Locate the cell with the specified text and output its (x, y) center coordinate. 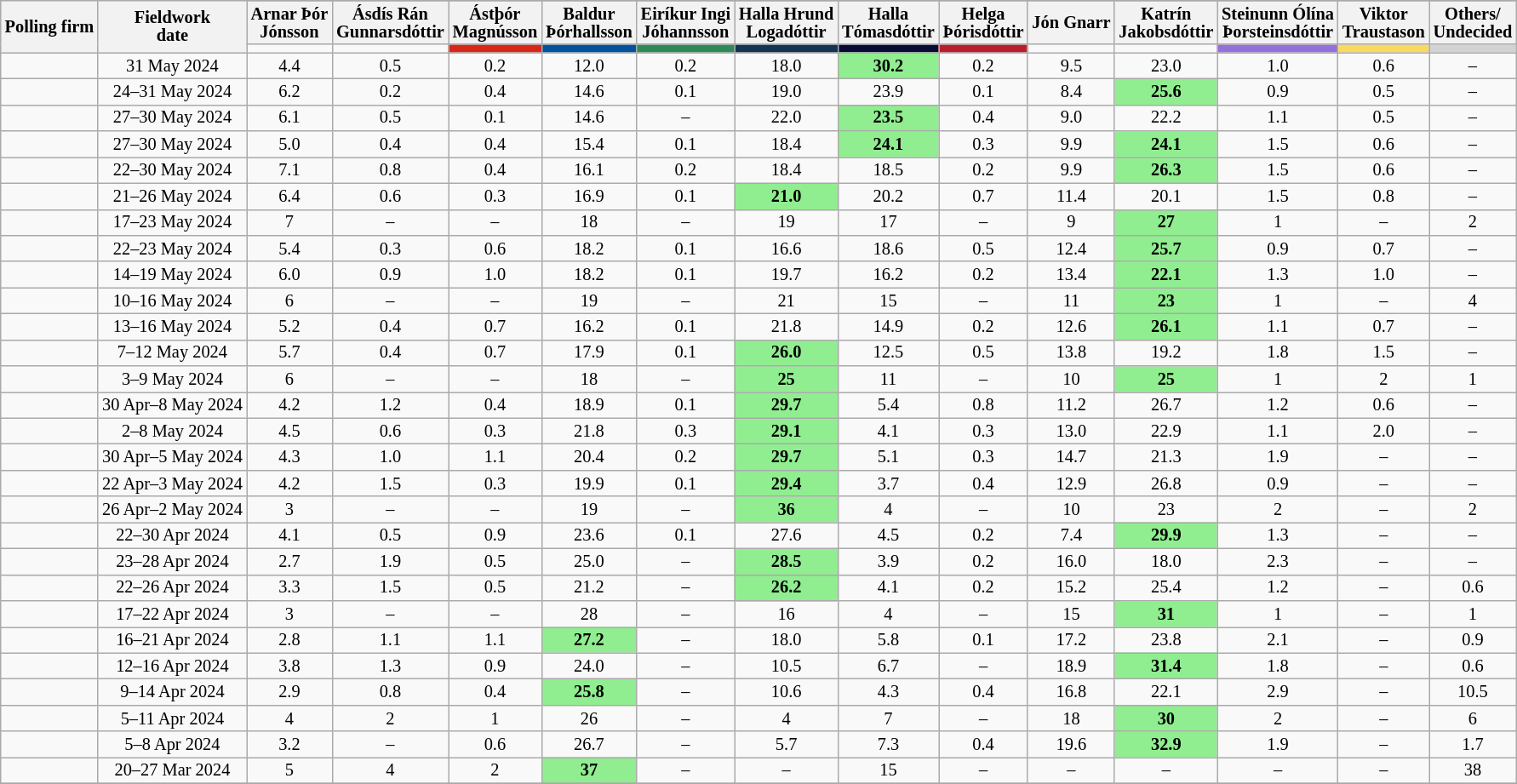
13.4 (1071, 274)
19.2 (1166, 352)
26.2 (787, 587)
16.6 (787, 249)
23.0 (1166, 66)
15.4 (589, 145)
22–23 May 2024 (172, 249)
25.6 (1166, 92)
26 Apr–2 May 2024 (172, 509)
29.4 (787, 484)
17.2 (1071, 640)
21.3 (1166, 458)
2.7 (289, 562)
19.7 (787, 274)
23.8 (1166, 640)
21.0 (787, 196)
6.2 (289, 92)
29.1 (787, 431)
20.4 (589, 458)
14–19 May 2024 (172, 274)
16.9 (589, 196)
22.0 (787, 117)
13–16 May 2024 (172, 327)
13.0 (1071, 431)
17–22 Apr 2024 (172, 613)
ÁstþórMagnússon (495, 22)
18.6 (888, 249)
KatrínJakobsdóttir (1166, 22)
37 (589, 770)
27.6 (787, 535)
8.4 (1071, 92)
22–30 Apr 2024 (172, 535)
30 Apr–5 May 2024 (172, 458)
BaldurÞórhallsson (589, 22)
6.7 (888, 666)
31.4 (1166, 666)
3–9 May 2024 (172, 380)
25.8 (589, 691)
17–23 May 2024 (172, 223)
4.4 (289, 66)
2.0 (1384, 431)
5.8 (888, 640)
Arnar ÞórJónsson (289, 22)
30 Apr–8 May 2024 (172, 405)
23–28 Apr 2024 (172, 562)
17 (888, 223)
19.9 (589, 484)
HelgaÞórisdóttir (984, 22)
27.2 (589, 640)
3.9 (888, 562)
30.2 (888, 66)
26.1 (1166, 327)
3.7 (888, 484)
7–12 May 2024 (172, 352)
14.7 (1071, 458)
19.6 (1071, 744)
22–30 May 2024 (172, 170)
26 (589, 718)
7.1 (289, 170)
12.9 (1071, 484)
16–21 Apr 2024 (172, 640)
25.4 (1166, 587)
24–31 May 2024 (172, 92)
21–26 May 2024 (172, 196)
12.0 (589, 66)
15.2 (1071, 587)
27 (1166, 223)
30 (1166, 718)
5–8 Apr 2024 (172, 744)
Ásdís RánGunnarsdóttir (390, 22)
Jón Gnarr (1071, 22)
Steinunn ÓlínaÞorsteinsdóttir (1278, 22)
7.4 (1071, 535)
Others/Undecided (1473, 22)
2–8 May 2024 (172, 431)
11.2 (1071, 405)
26.3 (1166, 170)
20.1 (1166, 196)
HallaTómasdóttir (888, 22)
23.6 (589, 535)
24.0 (589, 666)
26.8 (1166, 484)
9.5 (1071, 66)
23.9 (888, 92)
23.5 (888, 117)
31 (1166, 613)
3.8 (289, 666)
28 (589, 613)
9.0 (1071, 117)
25.7 (1166, 249)
38 (1473, 770)
11.4 (1071, 196)
7.3 (888, 744)
16.8 (1071, 691)
36 (787, 509)
31 May 2024 (172, 66)
Polling firm (49, 26)
16.0 (1071, 562)
1.7 (1473, 744)
12–16 Apr 2024 (172, 666)
12.4 (1071, 249)
6.0 (289, 274)
18.5 (888, 170)
16.1 (589, 170)
25.0 (589, 562)
29.9 (1166, 535)
17.9 (589, 352)
10–16 May 2024 (172, 301)
3.2 (289, 744)
Fieldworkdate (172, 26)
Eiríkur IngiJóhannsson (686, 22)
32.9 (1166, 744)
5–11 Apr 2024 (172, 718)
6.4 (289, 196)
20–27 Mar 2024 (172, 770)
22.2 (1166, 117)
20.2 (888, 196)
19.0 (787, 92)
6.1 (289, 117)
ViktorTraustason (1384, 22)
9 (1071, 223)
10.6 (787, 691)
26.0 (787, 352)
22–26 Apr 2024 (172, 587)
12.5 (888, 352)
22.9 (1166, 431)
3.3 (289, 587)
5.1 (888, 458)
9–14 Apr 2024 (172, 691)
14.9 (888, 327)
21.2 (589, 587)
22 Apr–3 May 2024 (172, 484)
2.1 (1278, 640)
16 (787, 613)
21 (787, 301)
2.3 (1278, 562)
12.6 (1071, 327)
2.8 (289, 640)
28.5 (787, 562)
13.8 (1071, 352)
5.2 (289, 327)
Halla HrundLogadóttir (787, 22)
5 (289, 770)
5.0 (289, 145)
